Return [X, Y] of the center of cell containing provided text 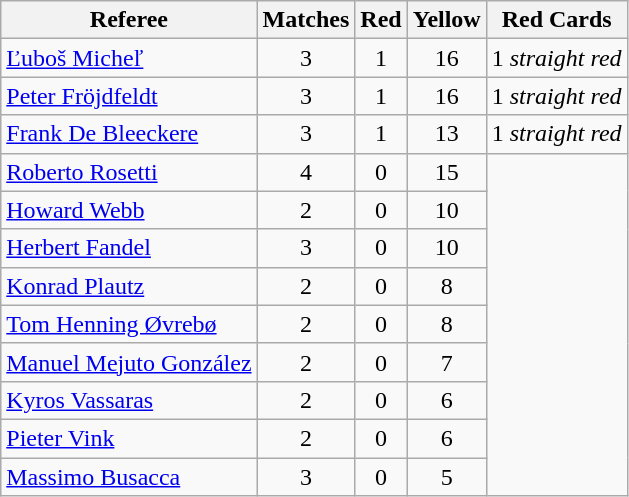
Yellow [446, 20]
Konrad Plautz [129, 286]
5 [446, 477]
Peter Fröjdfeldt [129, 96]
Red [381, 20]
15 [446, 172]
Kyros Vassaras [129, 400]
Referee [129, 20]
Roberto Rosetti [129, 172]
Matches [306, 20]
Herbert Fandel [129, 248]
Ľuboš Micheľ [129, 58]
Howard Webb [129, 210]
Red Cards [556, 20]
Pieter Vink [129, 438]
Tom Henning Øvrebø [129, 324]
Massimo Busacca [129, 477]
Frank De Bleeckere [129, 134]
4 [306, 172]
Manuel Mejuto González [129, 362]
13 [446, 134]
7 [446, 362]
